Identify which cell holds the provided text, then report its (x, y) central coordinate. 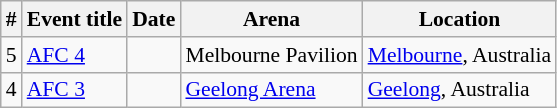
AFC 3 (74, 90)
Date (154, 19)
Arena (271, 19)
5 (12, 55)
Location (460, 19)
4 (12, 90)
Geelong, Australia (460, 90)
# (12, 19)
Melbourne, Australia (460, 55)
Event title (74, 19)
Geelong Arena (271, 90)
AFC 4 (74, 55)
Melbourne Pavilion (271, 55)
